Extract the (x, y) coordinate from the center of the cell holding the provided text.  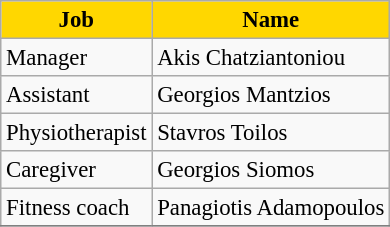
Stavros Toilos (271, 133)
Job (76, 20)
Fitness coach (76, 208)
Akis Chatziantoniou (271, 58)
Manager (76, 58)
Physiotherapist (76, 133)
Assistant (76, 95)
Panagiotis Adamopoulos (271, 208)
Name (271, 20)
Caregiver (76, 170)
Georgios Siomos (271, 170)
Georgios Mantzios (271, 95)
